Search for the cell housing the specified text and yield its (x, y) center coordinate. 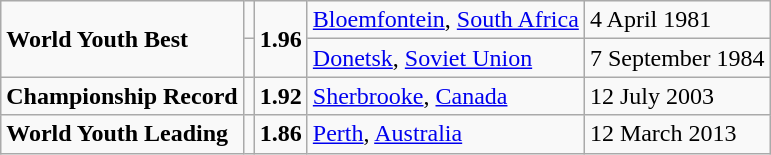
12 July 2003 (677, 96)
7 September 1984 (677, 58)
Sherbrooke, Canada (446, 96)
12 March 2013 (677, 134)
Bloemfontein, South Africa (446, 20)
1.96 (280, 39)
World Youth Leading (122, 134)
World Youth Best (122, 39)
Perth, Australia (446, 134)
Championship Record (122, 96)
1.92 (280, 96)
1.86 (280, 134)
Donetsk, Soviet Union (446, 58)
4 April 1981 (677, 20)
